Capture the cell that displays the provided text and extract its (x, y) central coordinate. 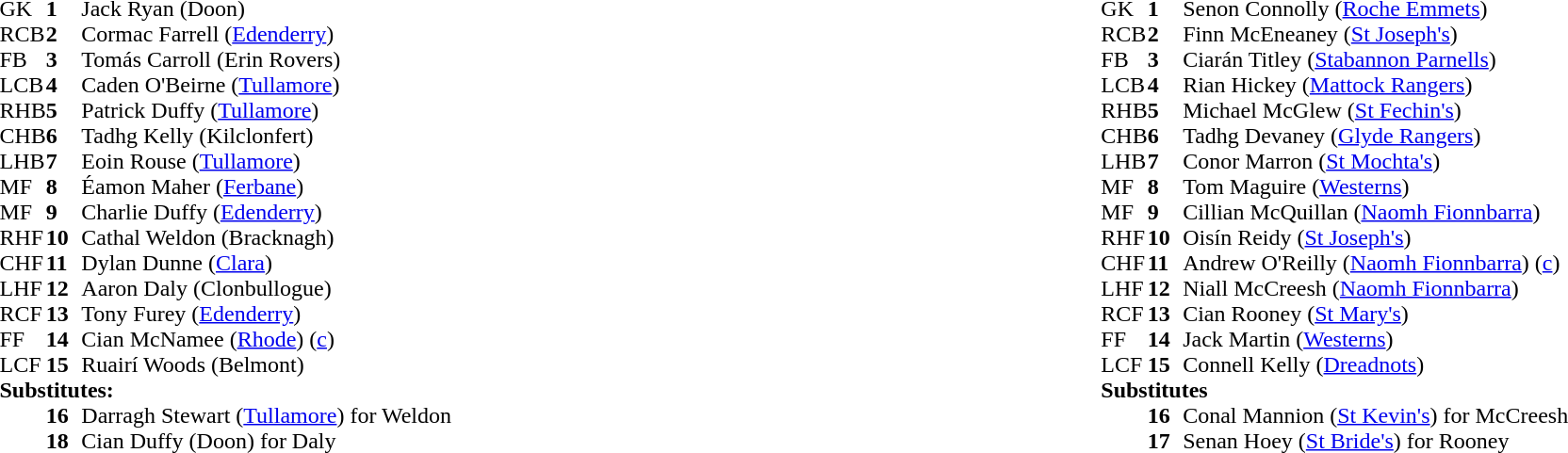
Cian McNamee (Rhode) (c) (266, 339)
Dylan Dunne (Clara) (266, 264)
Conor Marron (St Mochta's) (1376, 162)
Ruairí Woods (Belmont) (266, 365)
Ciarán Titley (Stabannon Parnells) (1376, 60)
Cormac Farrell (Edenderry) (266, 34)
Eoin Rouse (Tullamore) (266, 162)
Finn McEneaney (St Joseph's) (1376, 34)
Tony Furey (Edenderry) (266, 315)
Tom Maguire (Westerns) (1376, 186)
Caden O'Beirne (Tullamore) (266, 85)
Tadhg Devaney (Glyde Rangers) (1376, 136)
Darragh Stewart (Tullamore) for Weldon (266, 416)
Andrew O'Reilly (Naomh Fionnbarra) (c) (1376, 264)
Michael McGlew (St Fechin's) (1376, 111)
Jack Martin (Westerns) (1376, 339)
Cian Duffy (Doon) for Daly (266, 441)
Substitutes: (226, 390)
Oisín Reidy (St Joseph's) (1376, 237)
Éamon Maher (Ferbane) (266, 186)
17 (1166, 441)
Cathal Weldon (Bracknagh) (266, 237)
Senan Hoey (St Bride's) for Rooney (1376, 441)
Aaron Daly (Clonbullogue) (266, 288)
Cian Rooney (St Mary's) (1376, 315)
Conal Mannion (St Kevin's) for McCreesh (1376, 416)
Connell Kelly (Dreadnots) (1376, 365)
Charlie Duffy (Edenderry) (266, 213)
18 (64, 441)
Patrick Duffy (Tullamore) (266, 111)
Tadhg Kelly (Kilclonfert) (266, 136)
Cillian McQuillan (Naomh Fionnbarra) (1376, 213)
Substitutes (1334, 390)
Niall McCreesh (Naomh Fionnbarra) (1376, 288)
Rian Hickey (Mattock Rangers) (1376, 85)
Tomás Carroll (Erin Rovers) (266, 60)
